Find where the given text appears and provide that cell's center as (X, Y) coordinate. 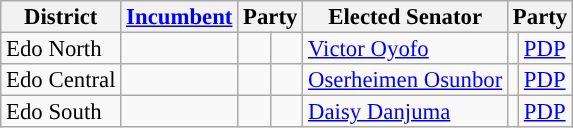
Edo Central (61, 80)
Incumbent (180, 17)
Elected Senator (406, 17)
District (61, 17)
Edo North (61, 49)
Oserheimen Osunbor (406, 80)
Edo South (61, 112)
Victor Oyofo (406, 49)
Daisy Danjuma (406, 112)
